Output the [x, y] coordinate of the center of the cell containing the given text.  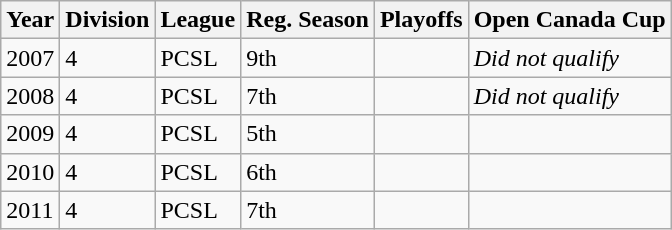
2011 [30, 210]
9th [308, 58]
6th [308, 172]
5th [308, 134]
Reg. Season [308, 20]
Open Canada Cup [570, 20]
2007 [30, 58]
2009 [30, 134]
Year [30, 20]
League [198, 20]
2010 [30, 172]
2008 [30, 96]
Playoffs [421, 20]
Division [108, 20]
